Pinpoint the cell where the given text exists, returning its [x, y] midpoint coordinate. 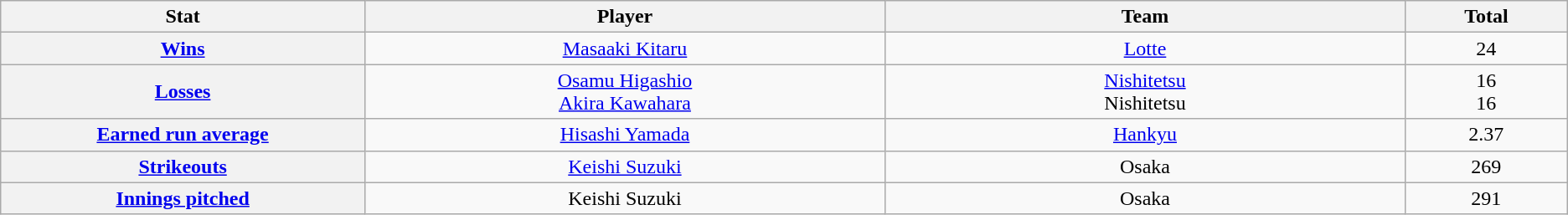
Team [1144, 17]
Hisashi Yamada [625, 135]
24 [1486, 49]
Osamu HigashioAkira Kawahara [625, 92]
Lotte [1144, 49]
Masaaki Kitaru [625, 49]
Wins [183, 49]
Strikeouts [183, 166]
1616 [1486, 92]
Nishitetsu Nishitetsu [1144, 92]
Player [625, 17]
291 [1486, 198]
Losses [183, 92]
Earned run average [183, 135]
Innings pitched [183, 198]
2.37 [1486, 135]
Stat [183, 17]
Total [1486, 17]
Hankyu [1144, 135]
269 [1486, 166]
